For the text-containing cell, return its midpoint in (X, Y) coordinate format. 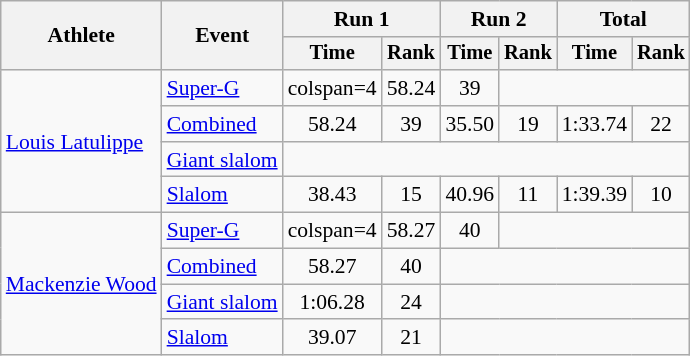
39.07 (332, 338)
11 (528, 195)
Run 2 (498, 19)
19 (528, 124)
1:33.74 (594, 124)
Run 1 (362, 19)
1:39.39 (594, 195)
38.43 (332, 195)
Event (222, 36)
1:06.28 (332, 302)
21 (412, 338)
Louis Latulippe (82, 141)
15 (412, 195)
10 (661, 195)
Athlete (82, 36)
24 (412, 302)
Total (624, 19)
35.50 (470, 124)
40.96 (470, 195)
22 (661, 124)
Mackenzie Wood (82, 284)
